Search for the cell housing the specified text and yield its [x, y] center coordinate. 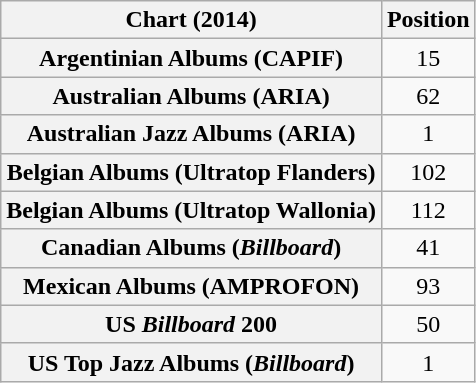
Canadian Albums (Billboard) [192, 248]
93 [428, 286]
102 [428, 172]
62 [428, 96]
US Billboard 200 [192, 324]
Belgian Albums (Ultratop Wallonia) [192, 210]
Chart (2014) [192, 20]
50 [428, 324]
41 [428, 248]
Argentinian Albums (CAPIF) [192, 58]
Belgian Albums (Ultratop Flanders) [192, 172]
Position [428, 20]
112 [428, 210]
Australian Albums (ARIA) [192, 96]
15 [428, 58]
Mexican Albums (AMPROFON) [192, 286]
Australian Jazz Albums (ARIA) [192, 134]
US Top Jazz Albums (Billboard) [192, 362]
